Return the (x, y) coordinate for the center point of the cell that contains the specified text.  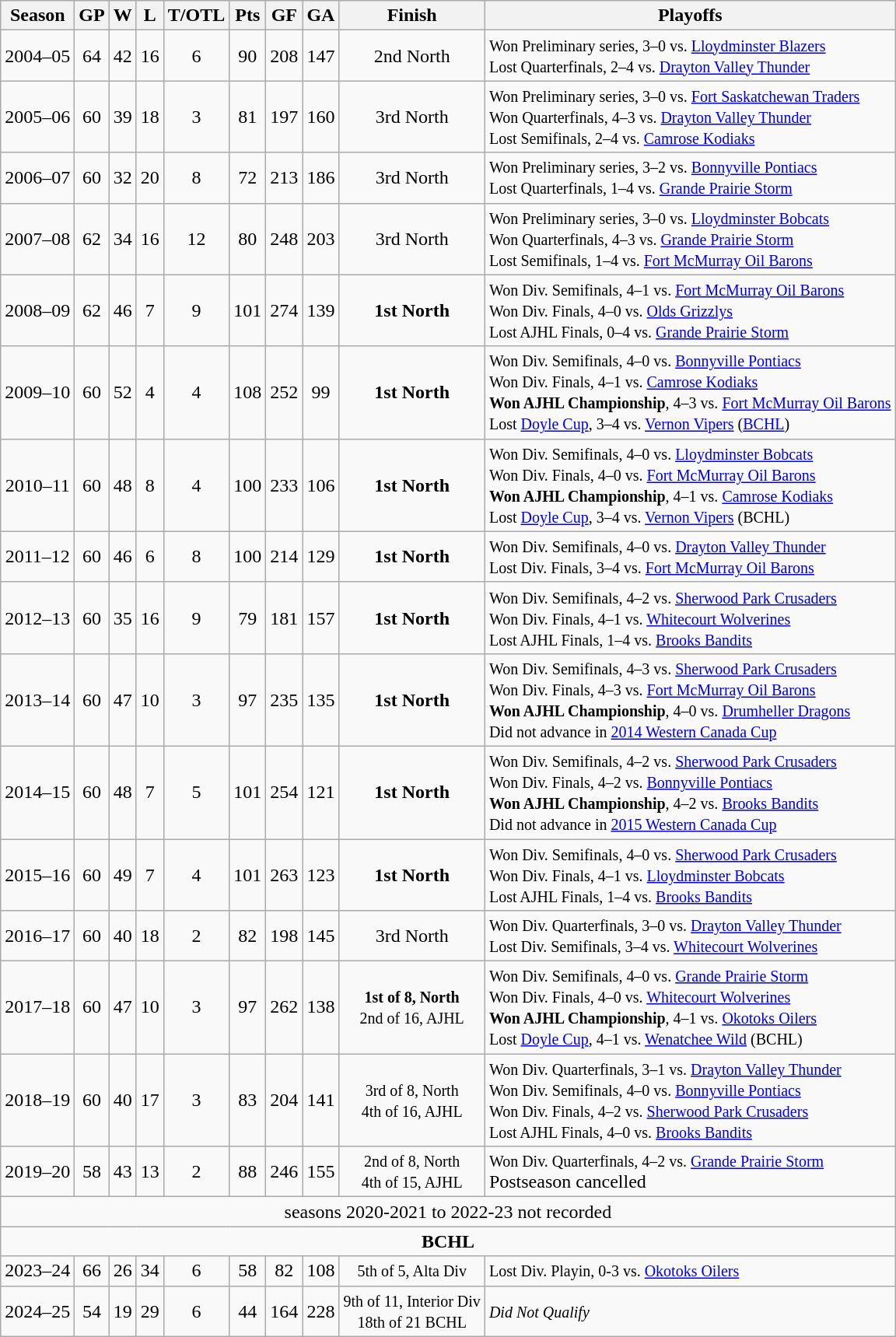
274 (285, 310)
263 (285, 874)
35 (123, 618)
Won Preliminary series, 3–0 vs. Lloydminster BobcatsWon Quarterfinals, 4–3 vs. Grande Prairie StormLost Semifinals, 1–4 vs. Fort McMurray Oil Barons (690, 239)
12 (196, 239)
197 (285, 117)
seasons 2020-2021 to 2022-23 not recorded (448, 1212)
Won Div. Semifinals, 4–0 vs. Sherwood Park CrusadersWon Div. Finals, 4–1 vs. Lloydminster BobcatsLost AJHL Finals, 1–4 vs. Brooks Bandits (690, 874)
129 (320, 557)
214 (285, 557)
88 (247, 1171)
44 (247, 1311)
2013–14 (37, 700)
164 (285, 1311)
2006–07 (37, 177)
64 (92, 56)
Won Preliminary series, 3–0 vs. Fort Saskatchewan TradersWon Quarterfinals, 4–3 vs. Drayton Valley ThunderLost Semifinals, 2–4 vs. Camrose Kodiaks (690, 117)
186 (320, 177)
20 (149, 177)
2nd of 8, North4th of 15, AJHL (412, 1171)
72 (247, 177)
2010–11 (37, 485)
147 (320, 56)
2004–05 (37, 56)
2014–15 (37, 792)
83 (247, 1100)
Won Div. Quarterfinals, 4–2 vs. Grande Prairie StormPostseason cancelled (690, 1171)
106 (320, 485)
138 (320, 1008)
43 (123, 1171)
32 (123, 177)
Did Not Qualify (690, 1311)
Won Div. Semifinals, 4–1 vs. Fort McMurray Oil BaronsWon Div. Finals, 4–0 vs. Olds GrizzlysLost AJHL Finals, 0–4 vs. Grande Prairie Storm (690, 310)
19 (123, 1311)
141 (320, 1100)
90 (247, 56)
L (149, 16)
13 (149, 1171)
Won Preliminary series, 3–0 vs. Lloydminster BlazersLost Quarterfinals, 2–4 vs. Drayton Valley Thunder (690, 56)
2015–16 (37, 874)
GA (320, 16)
Lost Div. Playin, 0-3 vs. Okotoks Oilers (690, 1271)
5 (196, 792)
2nd North (412, 56)
181 (285, 618)
Won Div. Semifinals, 4–0 vs. Drayton Valley ThunderLost Div. Finals, 3–4 vs. Fort McMurray Oil Barons (690, 557)
235 (285, 700)
49 (123, 874)
Won Div. Semifinals, 4–2 vs. Sherwood Park CrusadersWon Div. Finals, 4–1 vs. Whitecourt WolverinesLost AJHL Finals, 1–4 vs. Brooks Bandits (690, 618)
66 (92, 1271)
Finish (412, 16)
204 (285, 1100)
2008–09 (37, 310)
Won Preliminary series, 3–2 vs. Bonnyville PontiacsLost Quarterfinals, 1–4 vs. Grande Prairie Storm (690, 177)
5th of 5, Alta Div (412, 1271)
1st of 8, North2nd of 16, AJHL (412, 1008)
233 (285, 485)
Playoffs (690, 16)
3rd of 8, North4th of 16, AJHL (412, 1100)
Won Div. Quarterfinals, 3–0 vs. Drayton Valley ThunderLost Div. Semifinals, 3–4 vs. Whitecourt Wolverines (690, 936)
26 (123, 1271)
2005–06 (37, 117)
17 (149, 1100)
81 (247, 117)
2017–18 (37, 1008)
246 (285, 1171)
121 (320, 792)
2018–19 (37, 1100)
262 (285, 1008)
39 (123, 117)
BCHL (448, 1241)
228 (320, 1311)
GF (285, 16)
2012–13 (37, 618)
2016–17 (37, 936)
2007–08 (37, 239)
2023–24 (37, 1271)
80 (247, 239)
29 (149, 1311)
252 (285, 392)
W (123, 16)
157 (320, 618)
208 (285, 56)
T/OTL (196, 16)
135 (320, 700)
2009–10 (37, 392)
99 (320, 392)
203 (320, 239)
213 (285, 177)
160 (320, 117)
123 (320, 874)
79 (247, 618)
2019–20 (37, 1171)
54 (92, 1311)
2011–12 (37, 557)
155 (320, 1171)
42 (123, 56)
Season (37, 16)
52 (123, 392)
139 (320, 310)
9th of 11, Interior Div18th of 21 BCHL (412, 1311)
248 (285, 239)
2024–25 (37, 1311)
145 (320, 936)
Pts (247, 16)
254 (285, 792)
198 (285, 936)
GP (92, 16)
